Search for the cell housing the specified text and yield its (x, y) center coordinate. 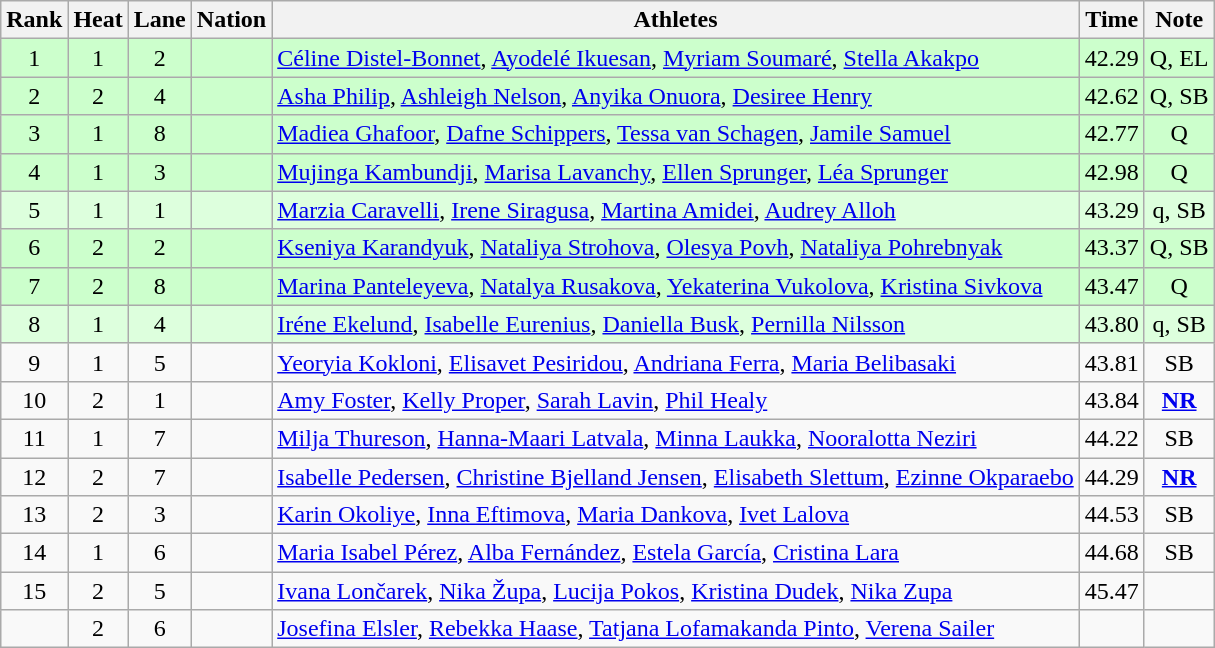
44.53 (1112, 515)
43.37 (1112, 248)
Mujinga Kambundji, Marisa Lavanchy, Ellen Sprunger, Léa Sprunger (676, 172)
45.47 (1112, 591)
Athletes (676, 20)
Time (1112, 20)
13 (34, 515)
42.77 (1112, 134)
14 (34, 553)
43.47 (1112, 286)
44.29 (1112, 477)
43.84 (1112, 400)
9 (34, 362)
43.80 (1112, 324)
43.81 (1112, 362)
43.29 (1112, 210)
Marzia Caravelli, Irene Siragusa, Martina Amidei, Audrey Alloh (676, 210)
Rank (34, 20)
11 (34, 438)
Isabelle Pedersen, Christine Bjelland Jensen, Elisabeth Slettum, Ezinne Okparaebo (676, 477)
Madiea Ghafoor, Dafne Schippers, Tessa van Schagen, Jamile Samuel (676, 134)
Karin Okoliye, Inna Eftimova, Maria Dankova, Ivet Lalova (676, 515)
12 (34, 477)
Josefina Elsler, Rebekka Haase, Tatjana Lofamakanda Pinto, Verena Sailer (676, 629)
Asha Philip, Ashleigh Nelson, Anyika Onuora, Desiree Henry (676, 96)
Nation (231, 20)
42.98 (1112, 172)
42.29 (1112, 58)
Iréne Ekelund, Isabelle Eurenius, Daniella Busk, Pernilla Nilsson (676, 324)
Milja Thureson, Hanna-Maari Latvala, Minna Laukka, Nooralotta Neziri (676, 438)
Maria Isabel Pérez, Alba Fernández, Estela García, Cristina Lara (676, 553)
44.22 (1112, 438)
Q, EL (1179, 58)
44.68 (1112, 553)
10 (34, 400)
Lane (160, 20)
Ivana Lončarek, Nika Župa, Lucija Pokos, Kristina Dudek, Nika Zupa (676, 591)
42.62 (1112, 96)
Marina Panteleyeva, Natalya Rusakova, Yekaterina Vukolova, Kristina Sivkova (676, 286)
Amy Foster, Kelly Proper, Sarah Lavin, Phil Healy (676, 400)
Kseniya Karandyuk, Nataliya Strohova, Olesya Povh, Nataliya Pohrebnyak (676, 248)
Céline Distel-Bonnet, Ayodelé Ikuesan, Myriam Soumaré, Stella Akakpo (676, 58)
Yeoryia Kokloni, Elisavet Pesiridou, Andriana Ferra, Maria Belibasaki (676, 362)
Heat (98, 20)
Note (1179, 20)
15 (34, 591)
